Find where the given text appears and provide that cell's center as [X, Y] coordinate. 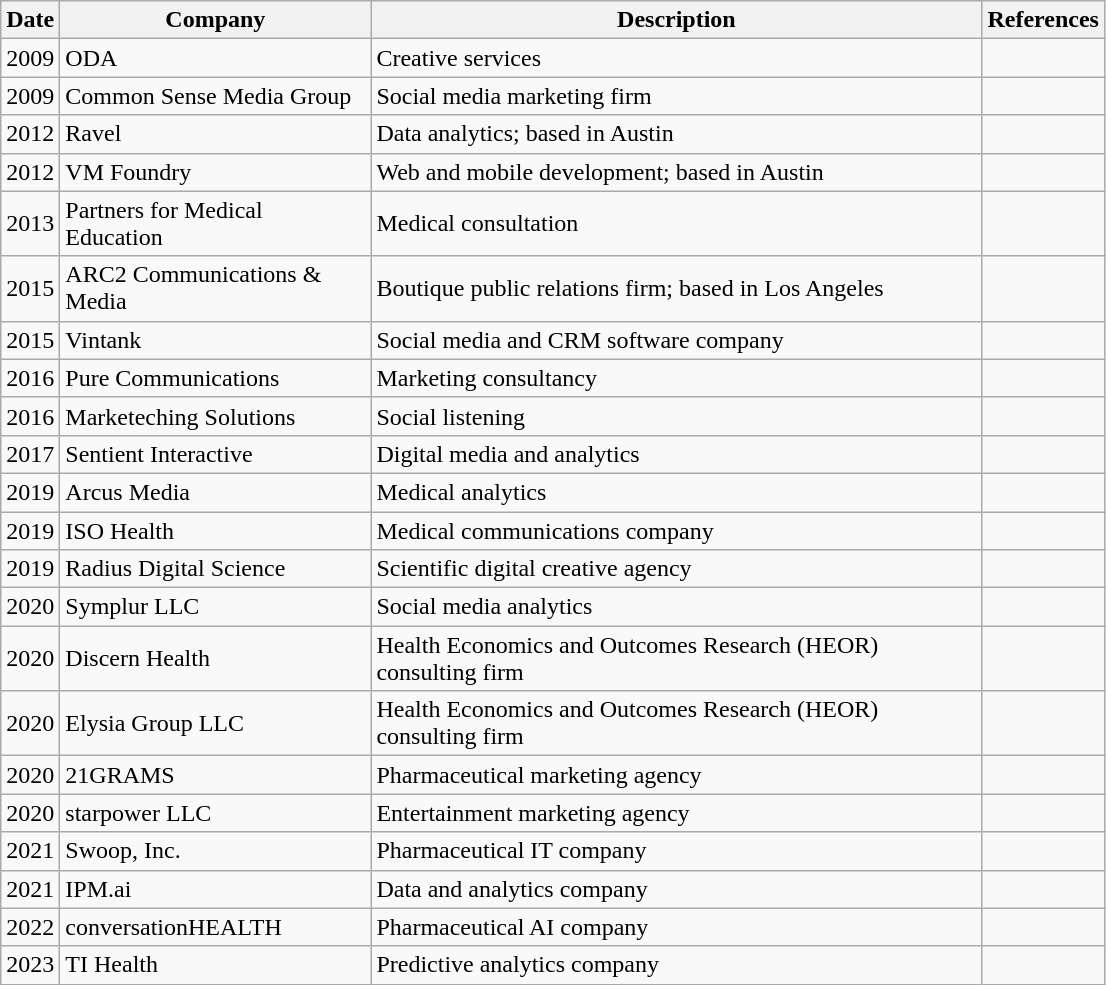
Data and analytics company [676, 889]
Social media marketing firm [676, 96]
Pure Communications [216, 378]
Sentient Interactive [216, 454]
Medical consultation [676, 224]
Marketeching Solutions [216, 416]
Ravel [216, 134]
Social media and CRM software company [676, 340]
Radius Digital Science [216, 569]
Boutique public relations firm; based in Los Angeles [676, 288]
Medical communications company [676, 531]
Swoop, Inc. [216, 851]
Partners for Medical Education [216, 224]
Scientific digital creative agency [676, 569]
21GRAMS [216, 775]
ISO Health [216, 531]
Marketing consultancy [676, 378]
Discern Health [216, 658]
Predictive analytics company [676, 965]
Creative services [676, 58]
Pharmaceutical IT company [676, 851]
Pharmaceutical AI company [676, 927]
Elysia Group LLC [216, 724]
2022 [30, 927]
Common Sense Media Group [216, 96]
Data analytics; based in Austin [676, 134]
Web and mobile development; based in Austin [676, 172]
Digital media and analytics [676, 454]
2017 [30, 454]
2013 [30, 224]
Medical analytics [676, 492]
Company [216, 20]
References [1044, 20]
Date [30, 20]
VM Foundry [216, 172]
Symplur LLC [216, 607]
starpower LLC [216, 813]
Social listening [676, 416]
Description [676, 20]
Pharmaceutical marketing agency [676, 775]
IPM.ai [216, 889]
conversationHEALTH [216, 927]
ARC2 Communications & Media [216, 288]
Vintank [216, 340]
Arcus Media [216, 492]
Entertainment marketing agency [676, 813]
2023 [30, 965]
Social media analytics [676, 607]
TI Health [216, 965]
ODA [216, 58]
